Return [X, Y] of the center of cell containing provided text 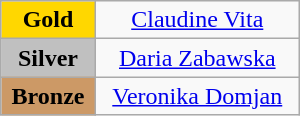
Veronika Domjan [197, 96]
Silver [48, 58]
Daria Zabawska [197, 58]
Gold [48, 20]
Claudine Vita [197, 20]
Bronze [48, 96]
